Return the [x, y] coordinate for the center point of the cell that contains the specified text.  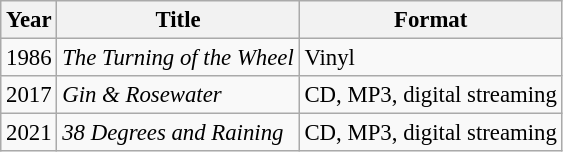
Format [430, 20]
Vinyl [430, 58]
1986 [29, 58]
Gin & Rosewater [178, 95]
The Turning of the Wheel [178, 58]
38 Degrees and Raining [178, 133]
2017 [29, 95]
2021 [29, 133]
Title [178, 20]
Year [29, 20]
